Identify which cell holds the provided text, then report its (X, Y) central coordinate. 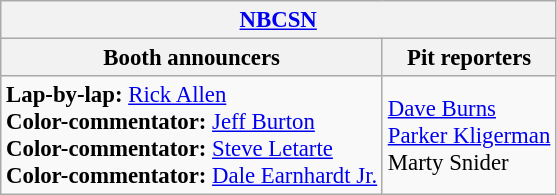
Lap-by-lap: Rick AllenColor-commentator: Jeff BurtonColor-commentator: Steve LetarteColor-commentator: Dale Earnhardt Jr. (192, 136)
Booth announcers (192, 58)
Pit reporters (468, 58)
NBCSN (278, 20)
Dave BurnsParker KligermanMarty Snider (468, 136)
